Extract the (X, Y) coordinate from the center of the cell holding the provided text.  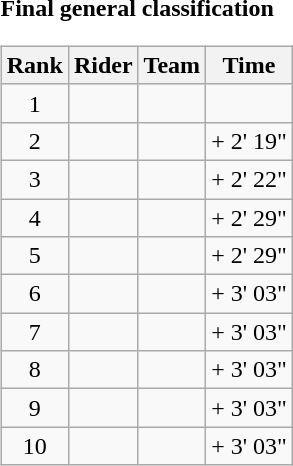
+ 2' 19" (250, 141)
7 (34, 332)
8 (34, 370)
Rider (103, 65)
6 (34, 294)
Team (172, 65)
+ 2' 22" (250, 179)
4 (34, 217)
Time (250, 65)
5 (34, 256)
2 (34, 141)
9 (34, 408)
10 (34, 446)
3 (34, 179)
Rank (34, 65)
1 (34, 103)
